Locate the cell with the specified text and output its (x, y) center coordinate. 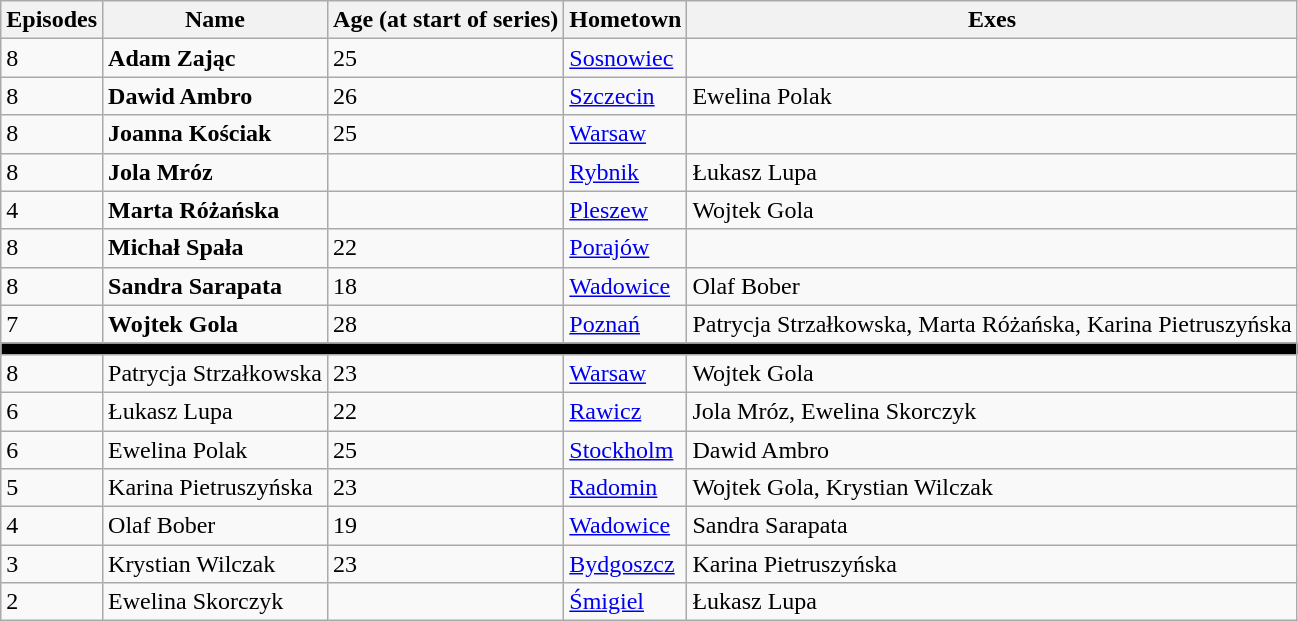
19 (446, 526)
Śmigiel (626, 602)
3 (52, 564)
Jola Mróz (216, 172)
5 (52, 488)
Adam Zając (216, 58)
26 (446, 96)
Poznań (626, 324)
Joanna Kościak (216, 134)
Wojtek Gola, Krystian Wilczak (992, 488)
Stockholm (626, 449)
Patrycja Strzałkowska (216, 373)
Rawicz (626, 411)
18 (446, 286)
Radomin (626, 488)
Ewelina Skorczyk (216, 602)
Marta Różańska (216, 210)
28 (446, 324)
Porajów (626, 248)
2 (52, 602)
Exes (992, 20)
Jola Mróz, Ewelina Skorczyk (992, 411)
Hometown (626, 20)
Krystian Wilczak (216, 564)
Episodes (52, 20)
Age (at start of series) (446, 20)
Patrycja Strzałkowska, Marta Różańska, Karina Pietruszyńska (992, 324)
Pleszew (626, 210)
Name (216, 20)
Rybnik (626, 172)
Szczecin (626, 96)
Sosnowiec (626, 58)
Bydgoszcz (626, 564)
Michał Spała (216, 248)
7 (52, 324)
